Determine the (X, Y) coordinate at the center of the cell enclosing the given text.  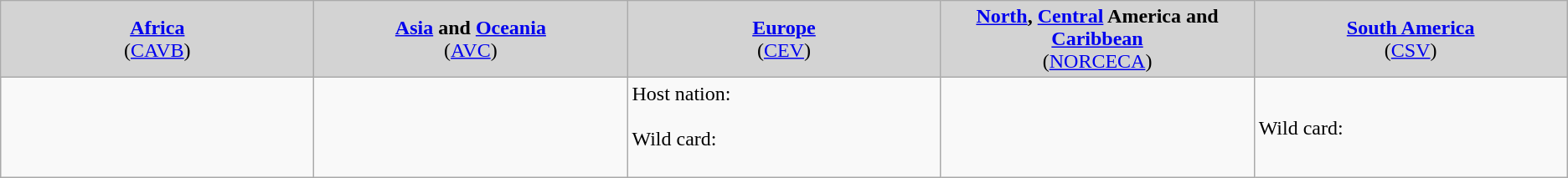
Wild card: (1411, 127)
Europe(CEV) (784, 39)
South America(CSV) (1411, 39)
Africa(CAVB) (157, 39)
Host nation: Wild card: (784, 127)
North, Central America and Caribbean(NORCECA) (1097, 39)
Asia and Oceania(AVC) (471, 39)
